Find where the given text appears and provide that cell's center as [x, y] coordinate. 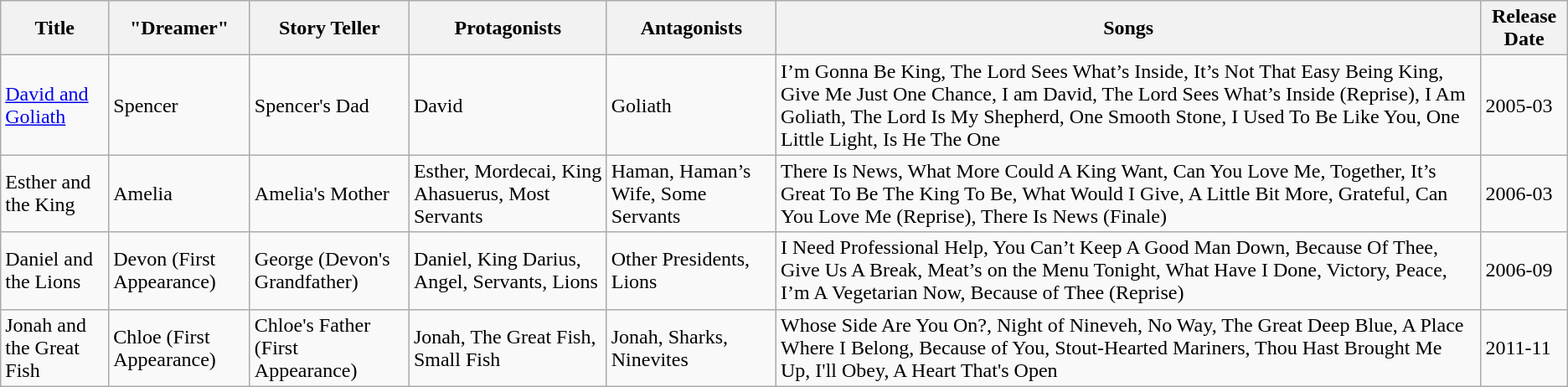
Antagonists [691, 28]
Daniel and the Lions [55, 271]
Devon (First Appearance) [179, 271]
Amelia's Mother [329, 193]
"Dreamer" [179, 28]
Esther, Mordecai, King Ahasuerus, Most Servants [508, 193]
Jonah and the Great Fish [55, 348]
2006-03 [1524, 193]
Spencer [179, 106]
Esther and the King [55, 193]
George (Devon's Grandfather) [329, 271]
2006-09 [1524, 271]
Jonah, The Great Fish, Small Fish [508, 348]
Spencer's Dad [329, 106]
Chloe's Father (First Appearance) [329, 348]
Release Date [1524, 28]
Songs [1127, 28]
Protagonists [508, 28]
Daniel, King Darius, Angel, Servants, Lions [508, 271]
2005-03 [1524, 106]
Story Teller [329, 28]
Title [55, 28]
David [508, 106]
Jonah, Sharks, Ninevites [691, 348]
Other Presidents, Lions [691, 271]
Amelia [179, 193]
Goliath [691, 106]
2011-11 [1524, 348]
Chloe (First Appearance) [179, 348]
David and Goliath [55, 106]
Haman, Haman’s Wife, Some Servants [691, 193]
